For the text-containing cell, return its midpoint in [X, Y] coordinate format. 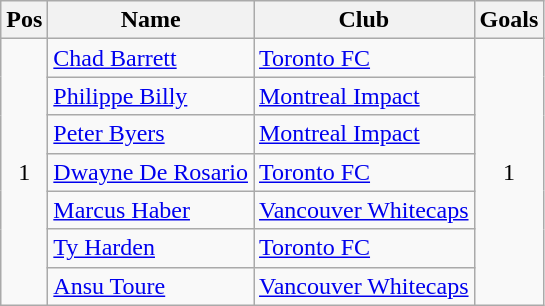
Name [151, 20]
Goals [509, 20]
Club [364, 20]
Peter Byers [151, 134]
Chad Barrett [151, 58]
Ansu Toure [151, 286]
Ty Harden [151, 248]
Philippe Billy [151, 96]
Dwayne De Rosario [151, 172]
Marcus Haber [151, 210]
Pos [24, 20]
